Locate the cell with the specified text and output its (x, y) center coordinate. 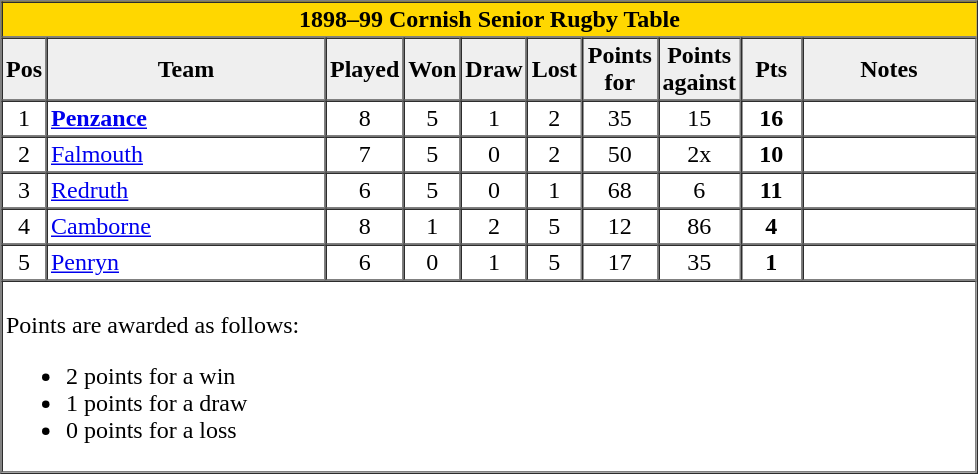
Won (432, 70)
Redruth (186, 190)
16 (771, 118)
Penryn (186, 262)
3 (24, 190)
Falmouth (186, 154)
50 (620, 154)
12 (620, 226)
Penzance (186, 118)
Lost (554, 70)
Pts (771, 70)
2x (699, 154)
Team (186, 70)
Points are awarded as follows:2 points for a win1 points for a draw0 points for a loss (489, 376)
68 (620, 190)
Notes (889, 70)
Pos (24, 70)
1898–99 Cornish Senior Rugby Table (489, 20)
11 (771, 190)
Points against (699, 70)
86 (699, 226)
10 (771, 154)
15 (699, 118)
Played (365, 70)
Draw (494, 70)
7 (365, 154)
Camborne (186, 226)
Points for (620, 70)
17 (620, 262)
